Output the (X, Y) coordinate of the center of the cell containing the given text.  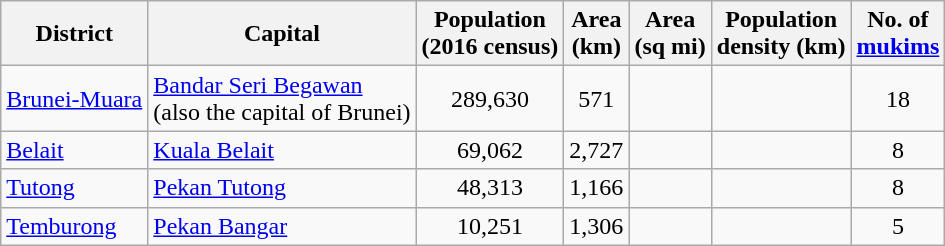
48,313 (490, 188)
Bandar Seri Begawan(also the capital of Brunei) (282, 98)
10,251 (490, 226)
5 (898, 226)
District (74, 34)
Belait (74, 150)
289,630 (490, 98)
Population(2016 census) (490, 34)
Area(sq mi) (670, 34)
Pekan Bangar (282, 226)
571 (596, 98)
Populationdensity (km) (781, 34)
Pekan Tutong (282, 188)
1,166 (596, 188)
No. ofmukims (898, 34)
1,306 (596, 226)
Tutong (74, 188)
Brunei-Muara (74, 98)
2,727 (596, 150)
18 (898, 98)
Area(km) (596, 34)
69,062 (490, 150)
Temburong (74, 226)
Capital (282, 34)
Kuala Belait (282, 150)
